Determine the (X, Y) coordinate at the center of the cell enclosing the given text.  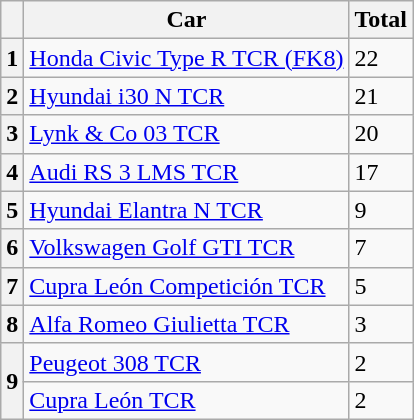
Cupra León TCR (186, 400)
Cupra León Competición TCR (186, 286)
20 (381, 134)
Lynk & Co 03 TCR (186, 134)
Audi RS 3 LMS TCR (186, 172)
Alfa Romeo Giulietta TCR (186, 324)
8 (12, 324)
21 (381, 96)
17 (381, 172)
Honda Civic Type R TCR (FK8) (186, 58)
Volkswagen Golf GTI TCR (186, 248)
1 (12, 58)
22 (381, 58)
Hyundai Elantra N TCR (186, 210)
4 (12, 172)
Peugeot 308 TCR (186, 362)
Car (186, 20)
6 (12, 248)
Hyundai i30 N TCR (186, 96)
Total (381, 20)
